Scan for the cell matching the given text and deliver its [x, y] coordinate at center. 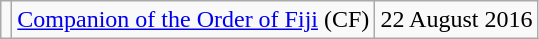
Companion of the Order of Fiji (CF) [194, 20]
22 August 2016 [456, 20]
